Detect which cell encompasses the target text, then output its [X, Y] center coordinate. 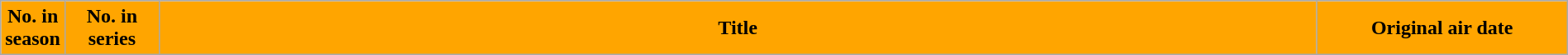
No. inseason [33, 28]
Title [738, 28]
No. inseries [112, 28]
Original air date [1442, 28]
